Detect which cell encompasses the target text, then output its (X, Y) center coordinate. 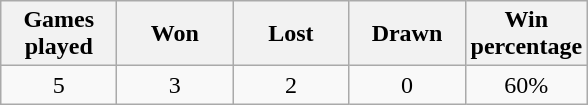
5 (59, 85)
Lost (291, 34)
3 (175, 85)
Drawn (407, 34)
Games played (59, 34)
60% (526, 85)
Won (175, 34)
0 (407, 85)
2 (291, 85)
Win percentage (526, 34)
